From the cell containing the given text, extract its center point as [x, y] coordinate. 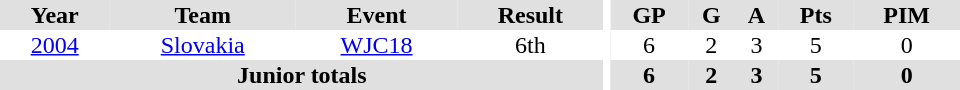
Junior totals [302, 75]
G [712, 15]
Slovakia [202, 45]
Team [202, 15]
2004 [54, 45]
Year [54, 15]
Pts [816, 15]
6th [530, 45]
A [757, 15]
Event [376, 15]
Result [530, 15]
GP [649, 15]
WJC18 [376, 45]
PIM [906, 15]
